For the text-containing cell, return its midpoint in [x, y] coordinate format. 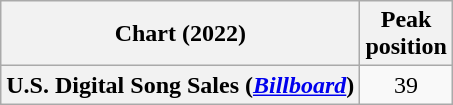
Peakposition [406, 34]
U.S. Digital Song Sales (Billboard) [180, 85]
39 [406, 85]
Chart (2022) [180, 34]
